For the text-containing cell, return its midpoint in [x, y] coordinate format. 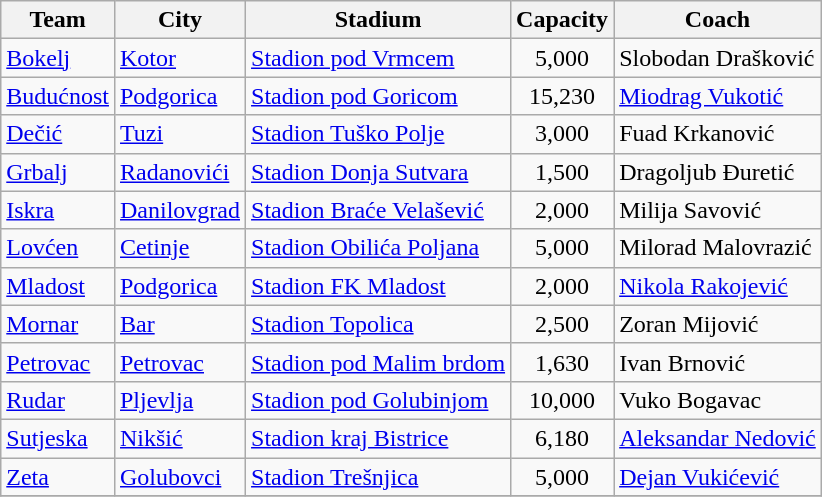
Mladost [58, 286]
Bokelj [58, 58]
Stadion pod Vrmcem [378, 58]
Grbalj [58, 172]
1,630 [562, 362]
Stadium [378, 20]
Stadion pod Golubinjom [378, 400]
Milija Savović [718, 210]
Iskra [58, 210]
Budućnost [58, 96]
Stadion pod Malim brdom [378, 362]
3,000 [562, 134]
Slobodan Drašković [718, 58]
15,230 [562, 96]
Vuko Bogavac [718, 400]
Stadion Braće Velašević [378, 210]
Dečić [58, 134]
Fuad Krkanović [718, 134]
Dragoljub Đuretić [718, 172]
2,500 [562, 324]
Zeta [58, 477]
Stadion kraj Bistrice [378, 438]
10,000 [562, 400]
Golubovci [180, 477]
Cetinje [180, 248]
Stadion Obilića Poljana [378, 248]
Nikšić [180, 438]
Sutjeska [58, 438]
Team [58, 20]
Mornar [58, 324]
Stadion Tuško Polje [378, 134]
6,180 [562, 438]
1,500 [562, 172]
Danilovgrad [180, 210]
Capacity [562, 20]
Radanovići [180, 172]
Kotor [180, 58]
Miodrag Vukotić [718, 96]
Dejan Vukićević [718, 477]
Stadion pod Goricom [378, 96]
City [180, 20]
Ivan Brnović [718, 362]
Stadion Trešnjica [378, 477]
Coach [718, 20]
Lovćen [58, 248]
Aleksandar Nedović [718, 438]
Nikola Rakojević [718, 286]
Stadion Donja Sutvara [378, 172]
Tuzi [180, 134]
Zoran Mijović [718, 324]
Stadion Topolica [378, 324]
Rudar [58, 400]
Bar [180, 324]
Stadion FK Mladost [378, 286]
Milorad Malovrazić [718, 248]
Pljevlja [180, 400]
